Scan for the cell matching the given text and deliver its [X, Y] coordinate at center. 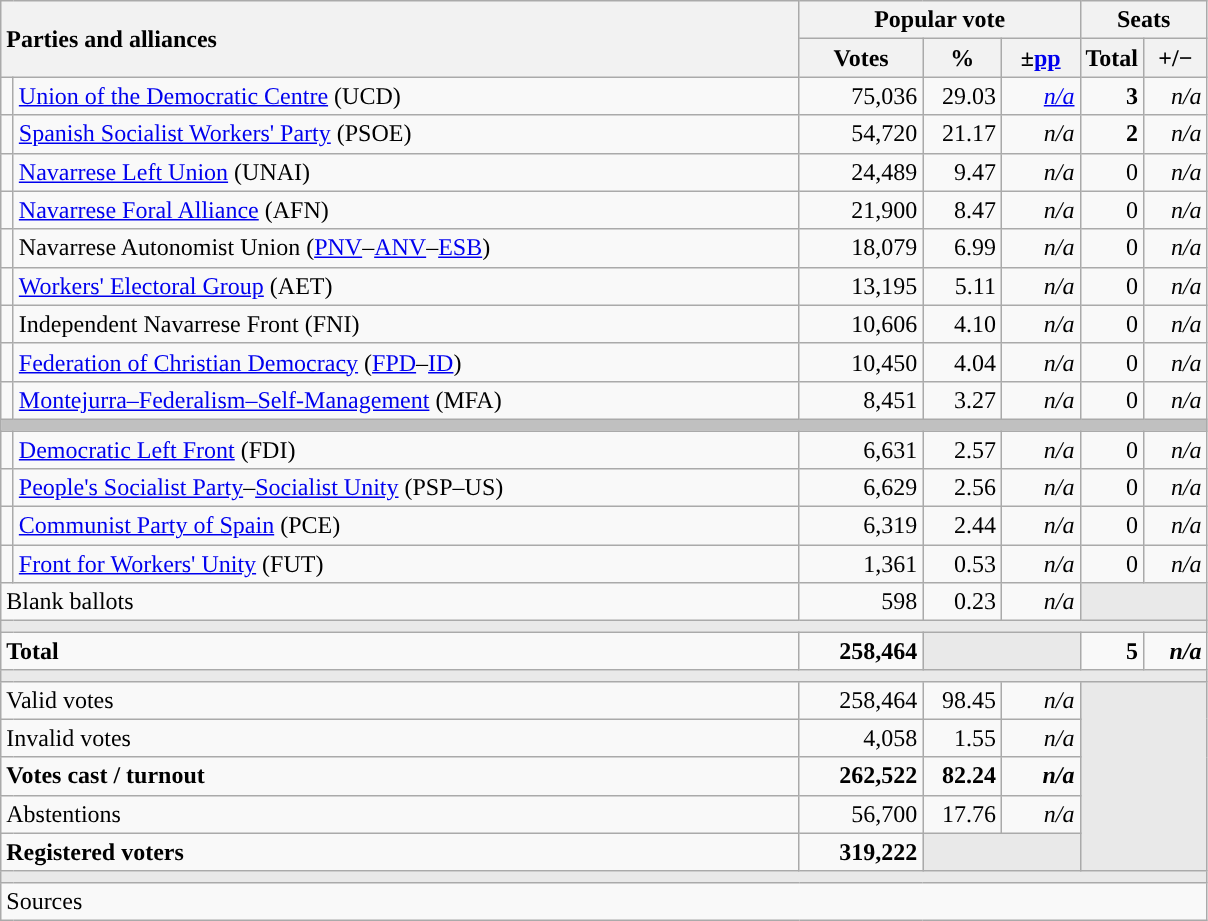
Navarrese Foral Alliance (AFN) [406, 210]
Montejurra–Federalism–Self-Management (MFA) [406, 400]
Parties and alliances [400, 39]
8.47 [962, 210]
3 [1112, 96]
Front for Workers' Unity (FUT) [406, 564]
10,450 [861, 362]
Abstentions [400, 814]
262,522 [861, 776]
75,036 [861, 96]
17.76 [962, 814]
9.47 [962, 172]
People's Socialist Party–Socialist Unity (PSP–US) [406, 488]
Union of the Democratic Centre (UCD) [406, 96]
% [962, 58]
82.24 [962, 776]
5 [1112, 651]
21.17 [962, 134]
Invalid votes [400, 738]
6.99 [962, 248]
4.10 [962, 324]
8,451 [861, 400]
Navarrese Left Union (UNAI) [406, 172]
18,079 [861, 248]
Workers' Electoral Group (AET) [406, 286]
319,222 [861, 852]
Blank ballots [400, 602]
29.03 [962, 96]
54,720 [861, 134]
Federation of Christian Democracy (FPD–ID) [406, 362]
4.04 [962, 362]
Seats [1144, 20]
0.23 [962, 602]
Independent Navarrese Front (FNI) [406, 324]
6,629 [861, 488]
1,361 [861, 564]
10,606 [861, 324]
56,700 [861, 814]
+/− [1176, 58]
1.55 [962, 738]
Navarrese Autonomist Union (PNV–ANV–ESB) [406, 248]
3.27 [962, 400]
Valid votes [400, 700]
Communist Party of Spain (PCE) [406, 526]
±pp [1040, 58]
2.56 [962, 488]
21,900 [861, 210]
598 [861, 602]
Sources [604, 901]
6,319 [861, 526]
Votes cast / turnout [400, 776]
Democratic Left Front (FDI) [406, 449]
24,489 [861, 172]
4,058 [861, 738]
0.53 [962, 564]
98.45 [962, 700]
Spanish Socialist Workers' Party (PSOE) [406, 134]
Registered voters [400, 852]
6,631 [861, 449]
2 [1112, 134]
13,195 [861, 286]
Votes [861, 58]
2.57 [962, 449]
5.11 [962, 286]
2.44 [962, 526]
Popular vote [940, 20]
